Locate the cell with the specified text and output its [x, y] center coordinate. 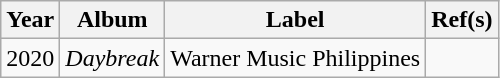
Warner Music Philippines [296, 58]
Album [112, 20]
Label [296, 20]
Daybreak [112, 58]
Year [30, 20]
Ref(s) [462, 20]
2020 [30, 58]
